Identify which cell holds the provided text, then report its (X, Y) central coordinate. 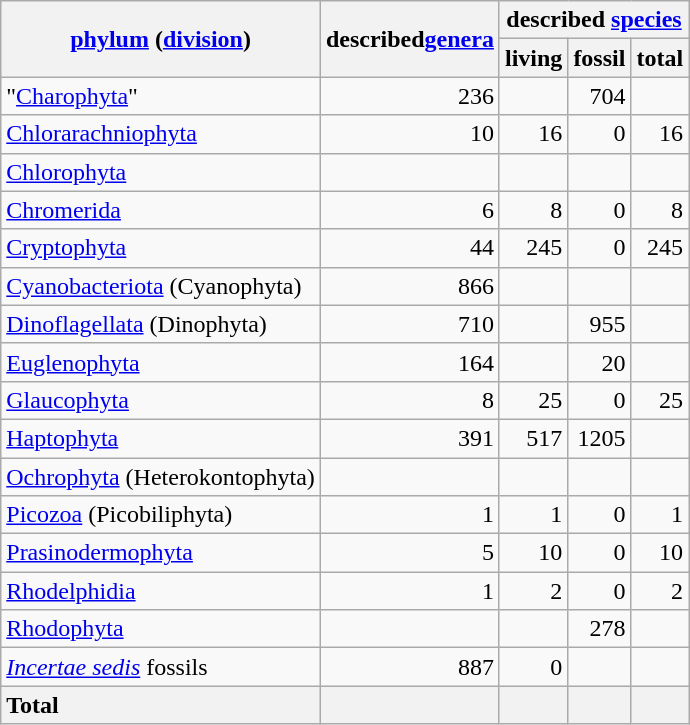
Incertae sedis fossils (161, 667)
164 (410, 362)
517 (533, 438)
5 (410, 553)
Haptophyta (161, 438)
704 (600, 96)
955 (600, 324)
described species (594, 20)
866 (410, 286)
fossil (600, 58)
20 (600, 362)
278 (600, 629)
Rhodophyta (161, 629)
710 (410, 324)
887 (410, 667)
Rhodelphidia (161, 591)
236 (410, 96)
Cryptophyta (161, 248)
Chlorophyta (161, 172)
total (660, 58)
Total (161, 705)
Prasinodermophyta (161, 553)
phylum (division) (161, 39)
Chromerida (161, 210)
Ochrophyta (Heterokontophyta) (161, 477)
Cyanobacteriota (Cyanophyta) (161, 286)
Glaucophyta (161, 400)
Chlorarachniophyta (161, 134)
6 (410, 210)
Euglenophyta (161, 362)
describedgenera (410, 39)
1205 (600, 438)
living (533, 58)
44 (410, 248)
391 (410, 438)
Picozoa (Picobiliphyta) (161, 515)
"Charophyta" (161, 96)
Dinoflagellata (Dinophyta) (161, 324)
